Return [X, Y] of the center of cell containing provided text 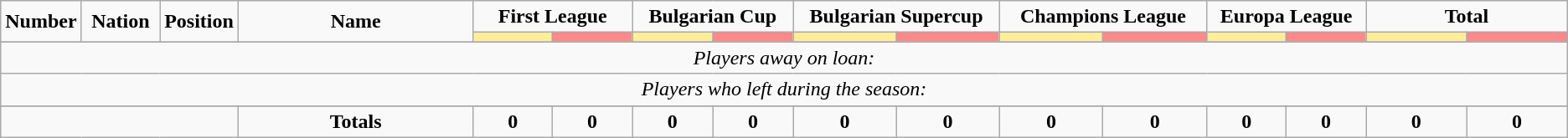
Bulgarian Supercup [896, 17]
Bulgarian Cup [712, 17]
Total [1466, 17]
Number [41, 22]
Position [199, 22]
Totals [355, 121]
Nation [121, 22]
Name [355, 22]
First League [553, 17]
Players away on loan: [784, 58]
Europa League [1287, 17]
Champions League [1103, 17]
Players who left during the season: [784, 89]
